Scan for the cell matching the given text and deliver its [X, Y] coordinate at center. 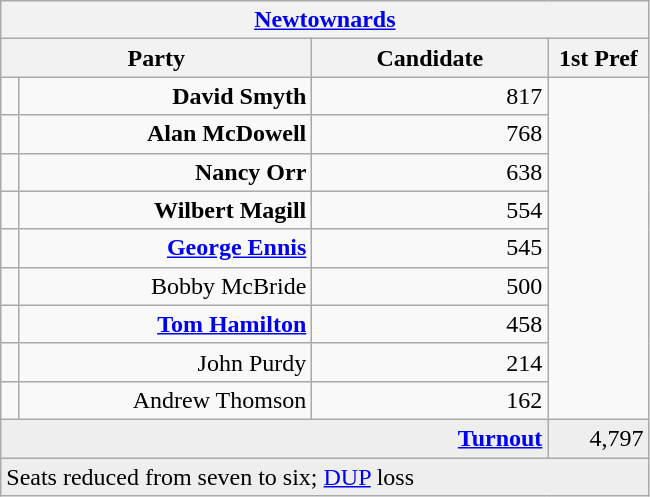
Nancy Orr [164, 172]
1st Pref [598, 58]
George Ennis [164, 248]
Wilbert Magill [164, 210]
768 [430, 134]
Bobby McBride [164, 286]
162 [430, 400]
John Purdy [164, 362]
4,797 [598, 438]
Alan McDowell [164, 134]
Andrew Thomson [164, 400]
Candidate [430, 58]
638 [430, 172]
Party [156, 58]
458 [430, 324]
817 [430, 96]
Newtownards [325, 20]
Seats reduced from seven to six; DUP loss [325, 477]
Tom Hamilton [164, 324]
David Smyth [164, 96]
500 [430, 286]
214 [430, 362]
Turnout [274, 438]
554 [430, 210]
545 [430, 248]
